Scan for the cell matching the given text and deliver its (X, Y) coordinate at center. 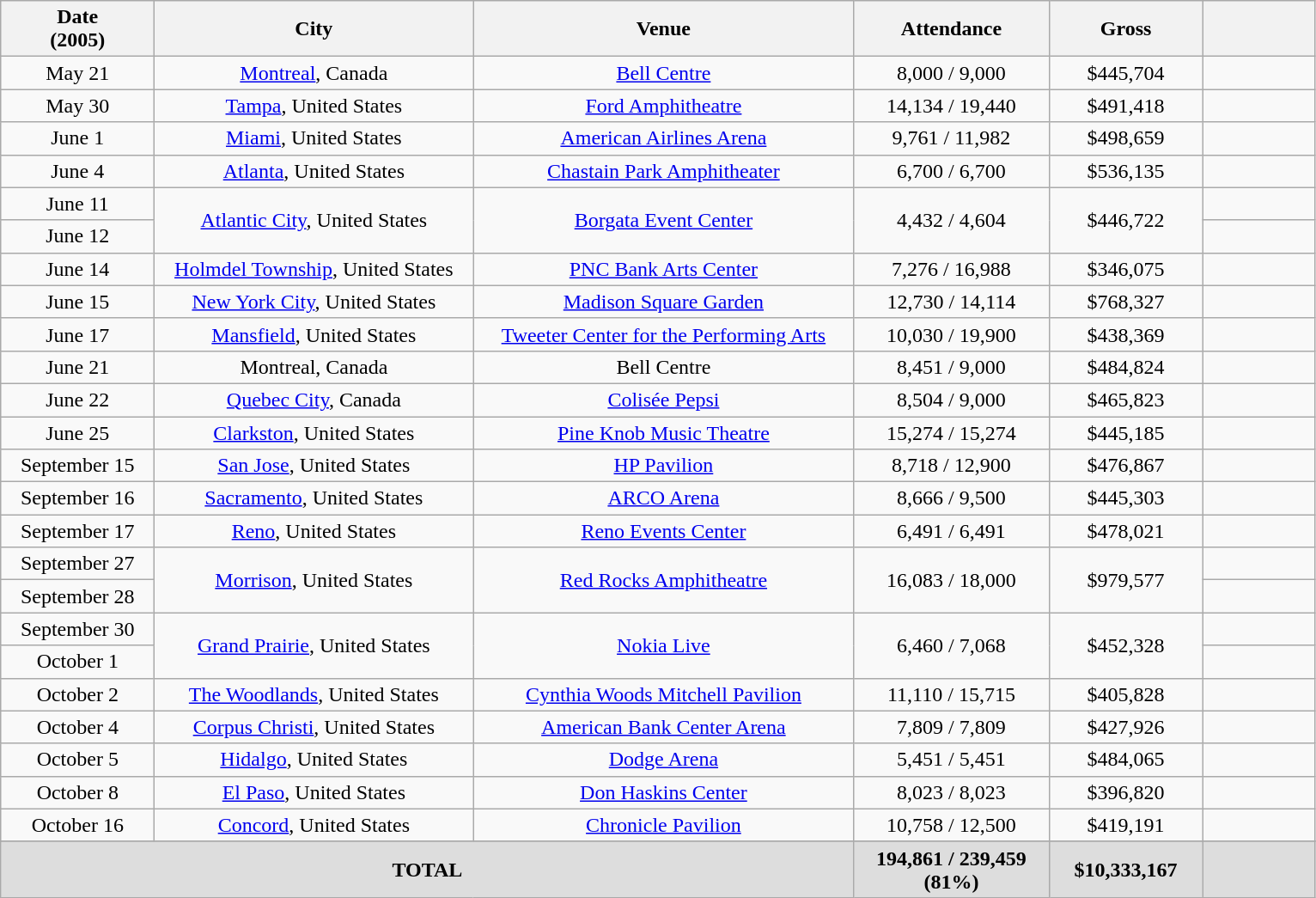
June 11 (77, 204)
Tweeter Center for the Performing Arts (663, 334)
New York City, United States (314, 302)
American Airlines Arena (663, 138)
September 16 (77, 498)
$484,065 (1125, 760)
8,504 / 9,000 (952, 400)
Chronicle Pavilion (663, 825)
194,861 / 239,459 (81%) (952, 870)
$445,185 (1125, 432)
June 1 (77, 138)
Borgata Event Center (663, 220)
7,809 / 7,809 (952, 727)
TOTAL (428, 870)
$478,021 (1125, 531)
5,451 / 5,451 (952, 760)
8,451 / 9,000 (952, 367)
16,083 / 18,000 (952, 580)
Quebec City, Canada (314, 400)
Concord, United States (314, 825)
Reno, United States (314, 531)
$445,303 (1125, 498)
Clarkston, United States (314, 432)
$452,328 (1125, 645)
8,718 / 12,900 (952, 466)
$498,659 (1125, 138)
$438,369 (1125, 334)
$465,823 (1125, 400)
6,491 / 6,491 (952, 531)
June 15 (77, 302)
$491,418 (1125, 106)
San Jose, United States (314, 466)
$346,075 (1125, 269)
$396,820 (1125, 792)
October 8 (77, 792)
Red Rocks Amphitheatre (663, 580)
Pine Knob Music Theatre (663, 432)
Cynthia Woods Mitchell Pavilion (663, 694)
Sacramento, United States (314, 498)
Don Haskins Center (663, 792)
7,276 / 16,988 (952, 269)
Tampa, United States (314, 106)
Attendance (952, 29)
12,730 / 14,114 (952, 302)
September 27 (77, 564)
Date(2005) (77, 29)
October 2 (77, 694)
June 17 (77, 334)
June 4 (77, 171)
October 1 (77, 662)
Morrison, United States (314, 580)
8,023 / 8,023 (952, 792)
$445,704 (1125, 73)
ARCO Arena (663, 498)
HP Pavilion (663, 466)
October 16 (77, 825)
September 17 (77, 531)
10,758 / 12,500 (952, 825)
Holmdel Township, United States (314, 269)
Atlantic City, United States (314, 220)
September 30 (77, 629)
8,666 / 9,500 (952, 498)
11,110 / 15,715 (952, 694)
$536,135 (1125, 171)
June 22 (77, 400)
June 25 (77, 432)
Chastain Park Amphitheater (663, 171)
Nokia Live (663, 645)
$446,722 (1125, 220)
$427,926 (1125, 727)
October 5 (77, 760)
City (314, 29)
$476,867 (1125, 466)
Gross (1125, 29)
June 14 (77, 269)
June 12 (77, 236)
Atlanta, United States (314, 171)
September 28 (77, 596)
6,460 / 7,068 (952, 645)
15,274 / 15,274 (952, 432)
4,432 / 4,604 (952, 220)
PNC Bank Arts Center (663, 269)
El Paso, United States (314, 792)
Dodge Arena (663, 760)
$419,191 (1125, 825)
September 15 (77, 466)
8,000 / 9,000 (952, 73)
6,700 / 6,700 (952, 171)
Grand Prairie, United States (314, 645)
May 30 (77, 106)
Reno Events Center (663, 531)
14,134 / 19,440 (952, 106)
$10,333,167 (1125, 870)
Miami, United States (314, 138)
American Bank Center Arena (663, 727)
May 21 (77, 73)
9,761 / 11,982 (952, 138)
Madison Square Garden (663, 302)
October 4 (77, 727)
June 21 (77, 367)
Hidalgo, United States (314, 760)
10,030 / 19,900 (952, 334)
Colisée Pepsi (663, 400)
Venue (663, 29)
$405,828 (1125, 694)
$768,327 (1125, 302)
Ford Amphitheatre (663, 106)
$979,577 (1125, 580)
$484,824 (1125, 367)
The Woodlands, United States (314, 694)
Mansfield, United States (314, 334)
Corpus Christi, United States (314, 727)
